For the text-containing cell, return its midpoint in [X, Y] coordinate format. 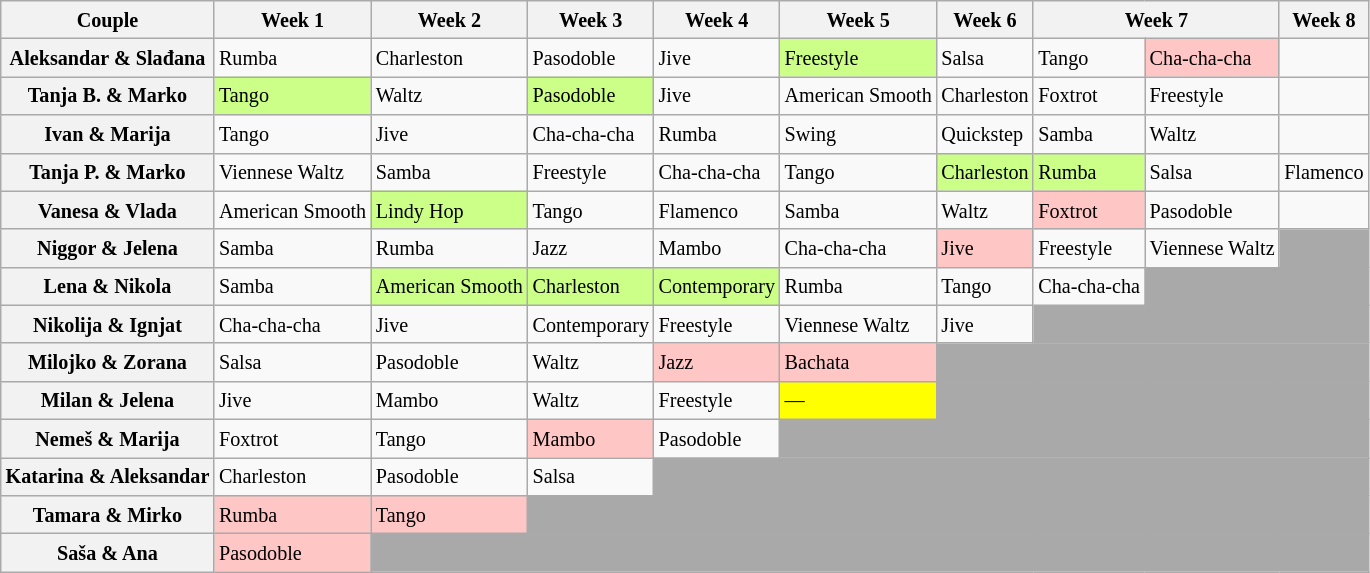
Lindy Hop [450, 211]
Week 8 [1324, 20]
Week 4 [717, 20]
Week 2 [450, 20]
Week 6 [986, 20]
Vanesa & Vlada [108, 211]
Saša & Ana [108, 553]
Lena & Nikola [108, 287]
Katarina & Aleksandar [108, 477]
Week 5 [858, 20]
Tanja P. & Marko [108, 172]
Nikolija & Ignjat [108, 325]
Tanja B. & Marko [108, 96]
Week 1 [292, 20]
— [858, 401]
Swing [858, 134]
Niggor & Jelena [108, 249]
Nemeš & Marija [108, 439]
Aleksandar & Slađana [108, 58]
Milan & Jelena [108, 401]
Tamara & Mirko [108, 515]
Couple [108, 20]
Milojko & Zorana [108, 363]
Ivan & Marija [108, 134]
Week 3 [591, 20]
Bachata [858, 363]
Quickstep [986, 134]
Week 7 [1156, 20]
